Provide the (X, Y) coordinate of the cell's center where the given text is located.  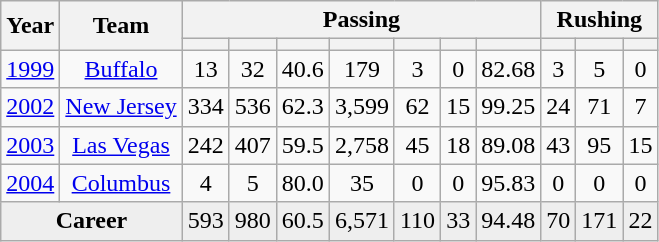
70 (558, 221)
Passing (362, 20)
71 (600, 107)
334 (206, 107)
Team (121, 26)
Buffalo (121, 69)
2004 (30, 183)
Las Vegas (121, 145)
62.3 (302, 107)
242 (206, 145)
45 (417, 145)
99.25 (508, 107)
35 (362, 183)
82.68 (508, 69)
62 (417, 107)
95.83 (508, 183)
171 (600, 221)
980 (252, 221)
Columbus (121, 183)
593 (206, 221)
1999 (30, 69)
24 (558, 107)
2002 (30, 107)
94.48 (508, 221)
2003 (30, 145)
Year (30, 26)
60.5 (302, 221)
43 (558, 145)
6,571 (362, 221)
Career (92, 221)
110 (417, 221)
New Jersey (121, 107)
18 (458, 145)
407 (252, 145)
2,758 (362, 145)
179 (362, 69)
59.5 (302, 145)
33 (458, 221)
95 (600, 145)
80.0 (302, 183)
536 (252, 107)
89.08 (508, 145)
4 (206, 183)
3,599 (362, 107)
13 (206, 69)
Rushing (600, 20)
7 (640, 107)
32 (252, 69)
22 (640, 221)
40.6 (302, 69)
